For the text-containing cell, return its midpoint in [X, Y] coordinate format. 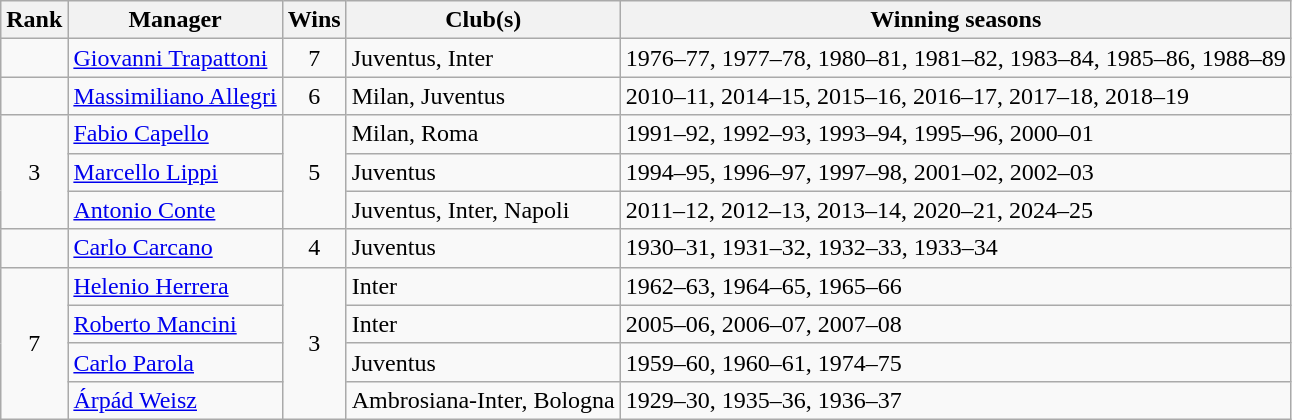
Marcello Lippi [175, 172]
1991–92, 1992–93, 1993–94, 1995–96, 2000–01 [956, 134]
Rank [34, 20]
Roberto Mancini [175, 324]
1959–60, 1960–61, 1974–75 [956, 362]
Giovanni Trapattoni [175, 58]
1929–30, 1935–36, 1936–37 [956, 400]
Milan, Juventus [483, 96]
6 [314, 96]
Wins [314, 20]
Juventus, Inter [483, 58]
1962–63, 1964–65, 1965–66 [956, 286]
Manager [175, 20]
1976–77, 1977–78, 1980–81, 1981–82, 1983–84, 1985–86, 1988–89 [956, 58]
Milan, Roma [483, 134]
Carlo Parola [175, 362]
Juventus, Inter, Napoli [483, 210]
1994–95, 1996–97, 1997–98, 2001–02, 2002–03 [956, 172]
Massimiliano Allegri [175, 96]
Fabio Capello [175, 134]
2005–06, 2006–07, 2007–08 [956, 324]
Ambrosiana-Inter, Bologna [483, 400]
Antonio Conte [175, 210]
2010–11, 2014–15, 2015–16, 2016–17, 2017–18, 2018–19 [956, 96]
Winning seasons [956, 20]
2011–12, 2012–13, 2013–14, 2020–21, 2024–25 [956, 210]
1930–31, 1931–32, 1932–33, 1933–34 [956, 248]
Árpád Weisz [175, 400]
5 [314, 172]
Club(s) [483, 20]
Carlo Carcano [175, 248]
4 [314, 248]
Helenio Herrera [175, 286]
